Find where the given text appears and provide that cell's center as (x, y) coordinate. 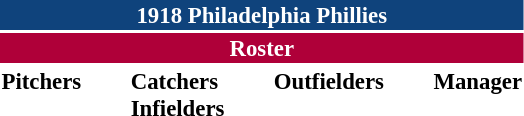
Roster (262, 48)
1918 Philadelphia Phillies (262, 15)
